Output the (x, y) coordinate of the center of the cell containing the given text.  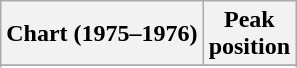
Chart (1975–1976) (102, 34)
Peakposition (249, 34)
